Find where the given text appears and provide that cell's center as [x, y] coordinate. 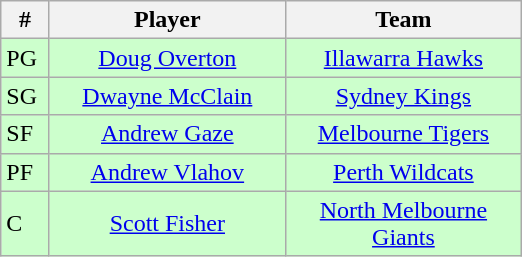
Doug Overton [167, 58]
PF [26, 172]
Illawarra Hawks [403, 58]
Sydney Kings [403, 96]
C [26, 224]
North Melbourne Giants [403, 224]
Team [403, 20]
Melbourne Tigers [403, 134]
PG [26, 58]
SG [26, 96]
Scott Fisher [167, 224]
Perth Wildcats [403, 172]
Player [167, 20]
Andrew Vlahov [167, 172]
Dwayne McClain [167, 96]
SF [26, 134]
Andrew Gaze [167, 134]
# [26, 20]
